From the cell containing the given text, extract its center point as (x, y) coordinate. 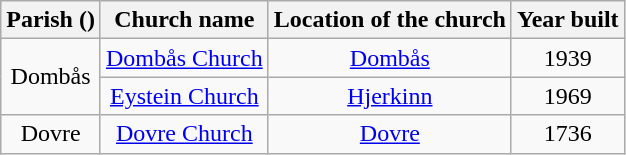
Eystein Church (184, 96)
1969 (568, 96)
Dovre Church (184, 134)
Parish () (51, 20)
Hjerkinn (390, 96)
1939 (568, 58)
Dombås Church (184, 58)
1736 (568, 134)
Location of the church (390, 20)
Year built (568, 20)
Church name (184, 20)
